Detect which cell encompasses the target text, then output its (x, y) center coordinate. 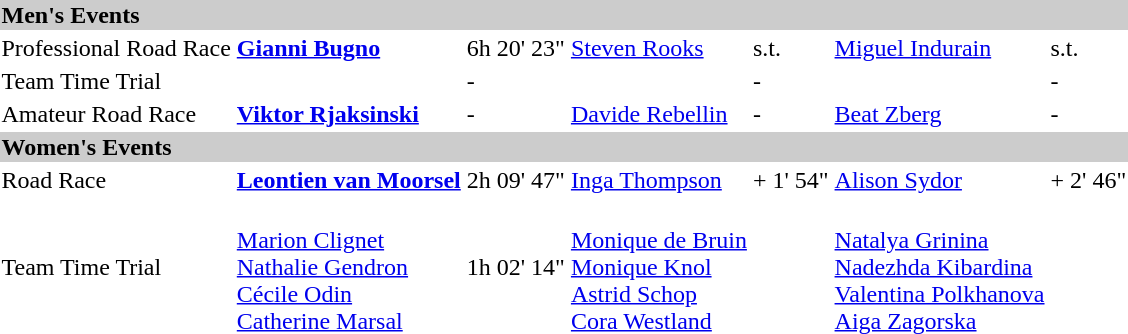
Miguel Indurain (940, 48)
+ 1' 54" (790, 180)
Gianni Bugno (348, 48)
Steven Rooks (658, 48)
Professional Road Race (116, 48)
Men's Events (564, 15)
Leontien van Moorsel (348, 180)
+ 2' 46" (1088, 180)
Viktor Rjaksinski (348, 114)
Alison Sydor (940, 180)
2h 09' 47" (516, 180)
Road Race (116, 180)
Inga Thompson (658, 180)
Amateur Road Race (116, 114)
Team Time Trial (116, 81)
6h 20' 23" (516, 48)
Davide Rebellin (658, 114)
Women's Events (564, 147)
Beat Zberg (940, 114)
